For the text-containing cell, return its midpoint in (x, y) coordinate format. 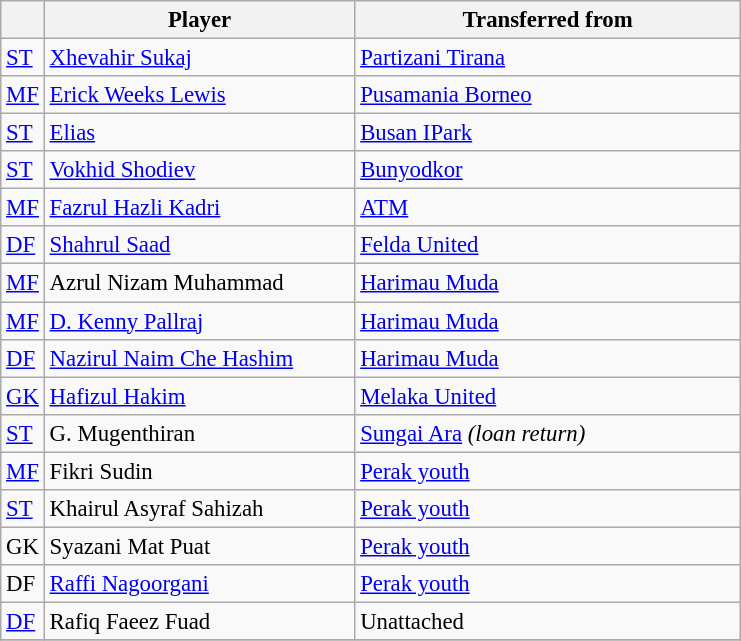
Unattached (548, 621)
Pusamania Borneo (548, 95)
Erick Weeks Lewis (200, 95)
Felda United (548, 245)
Raffi Nagoorgani (200, 584)
Fikri Sudin (200, 471)
Bunyodkor (548, 170)
Azrul Nizam Muhammad (200, 283)
Vokhid Shodiev (200, 170)
ATM (548, 208)
Xhevahir Sukaj (200, 58)
Melaka United (548, 396)
Player (200, 20)
Partizani Tirana (548, 58)
Rafiq Faeez Fuad (200, 621)
Transferred from (548, 20)
Hafizul Hakim (200, 396)
Elias (200, 133)
Nazirul Naim Che Hashim (200, 358)
Fazrul Hazli Kadri (200, 208)
Sungai Ara (loan return) (548, 433)
Shahrul Saad (200, 245)
D. Kenny Pallraj (200, 321)
Busan IPark (548, 133)
Syazani Mat Puat (200, 546)
Khairul Asyraf Sahizah (200, 509)
G. Mugenthiran (200, 433)
